Pinpoint the cell where the given text exists, returning its (x, y) midpoint coordinate. 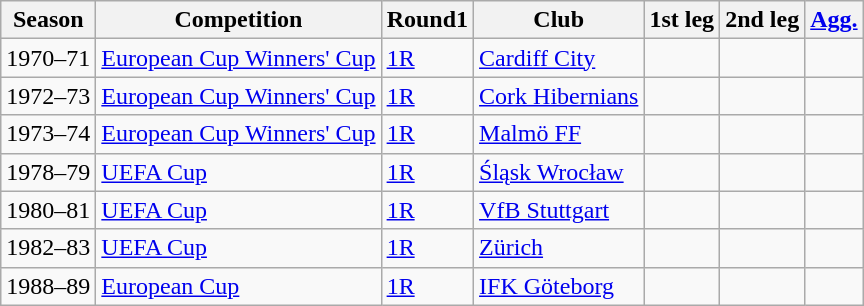
Cork Hibernians (559, 96)
1980–81 (48, 210)
IFK Göteborg (559, 286)
1972–73 (48, 96)
Round1 (427, 20)
Zürich (559, 248)
1982–83 (48, 248)
Agg. (834, 20)
Cardiff City (559, 58)
1973–74 (48, 134)
VfB Stuttgart (559, 210)
Competition (238, 20)
1988–89 (48, 286)
1978–79 (48, 172)
Malmö FF (559, 134)
Śląsk Wrocław (559, 172)
1st leg (682, 20)
European Cup (238, 286)
Club (559, 20)
Season (48, 20)
2nd leg (762, 20)
1970–71 (48, 58)
